Output the (x, y) coordinate of the center of the cell containing the given text.  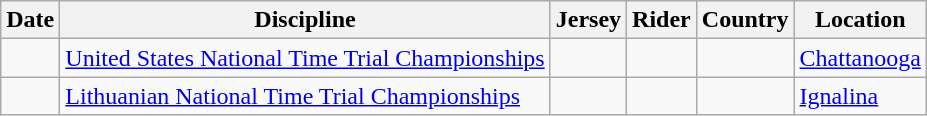
Chattanooga (860, 58)
Location (860, 20)
Ignalina (860, 96)
Jersey (588, 20)
United States National Time Trial Championships (305, 58)
Rider (662, 20)
Lithuanian National Time Trial Championships (305, 96)
Country (745, 20)
Date (30, 20)
Discipline (305, 20)
